Return [x, y] of the center of cell containing provided text 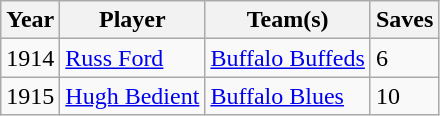
Russ Ford [132, 58]
Player [132, 20]
1914 [30, 58]
Buffalo Blues [288, 96]
Team(s) [288, 20]
Buffalo Buffeds [288, 58]
10 [404, 96]
1915 [30, 96]
Saves [404, 20]
Year [30, 20]
Hugh Bedient [132, 96]
6 [404, 58]
